Capture the cell that displays the provided text and extract its [X, Y] central coordinate. 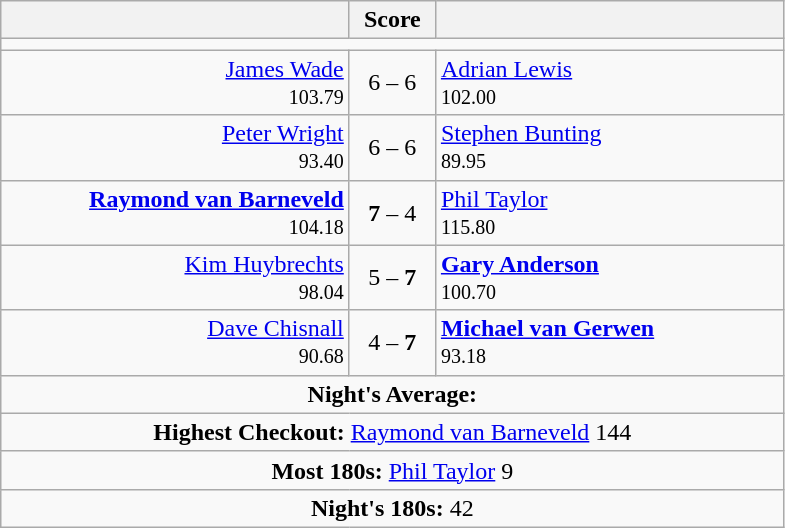
Night's Average: [392, 394]
Raymond van Barneveld 104.18 [176, 212]
5 – 7 [392, 278]
Gary Anderson 100.70 [610, 278]
Night's 180s: 42 [392, 508]
7 – 4 [392, 212]
Dave Chisnall 90.68 [176, 342]
Highest Checkout: Raymond van Barneveld 144 [392, 432]
Michael van Gerwen 93.18 [610, 342]
Phil Taylor 115.80 [610, 212]
James Wade 103.79 [176, 82]
Most 180s: Phil Taylor 9 [392, 470]
Stephen Bunting 89.95 [610, 148]
Kim Huybrechts 98.04 [176, 278]
Peter Wright 93.40 [176, 148]
Score [392, 20]
Adrian Lewis 102.00 [610, 82]
4 – 7 [392, 342]
